Determine the [X, Y] coordinate at the center of the cell enclosing the given text.  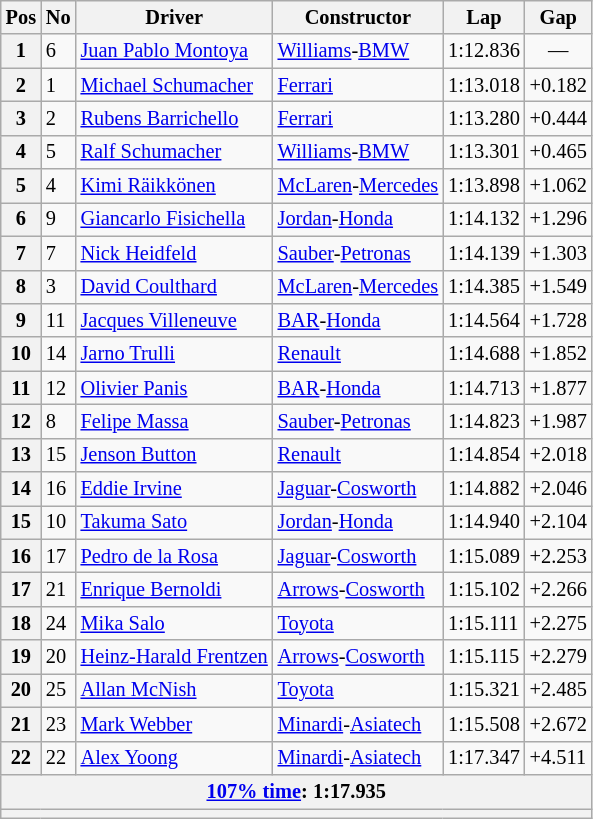
107% time: 1:17.935 [296, 791]
Jarno Trulli [174, 354]
Mark Webber [174, 724]
1:17.347 [484, 758]
1:14.882 [484, 489]
Eddie Irvine [174, 489]
Alex Yoong [174, 758]
1:14.564 [484, 320]
+1.303 [558, 253]
1:15.115 [484, 657]
+1.296 [558, 219]
+2.104 [558, 522]
Takuma Sato [174, 522]
+1.549 [558, 287]
Mika Salo [174, 623]
1:15.089 [484, 556]
Olivier Panis [174, 388]
1:15.321 [484, 690]
1:14.385 [484, 287]
1:13.301 [484, 152]
18 [21, 623]
Juan Pablo Montoya [174, 51]
23 [58, 724]
+1.987 [558, 421]
Rubens Barrichello [174, 118]
+1.852 [558, 354]
Pedro de la Rosa [174, 556]
Felipe Massa [174, 421]
+2.275 [558, 623]
+1.728 [558, 320]
Nick Heidfeld [174, 253]
+1.062 [558, 186]
+2.279 [558, 657]
No [58, 17]
+4.511 [558, 758]
+2.018 [558, 455]
Lap [484, 17]
Michael Schumacher [174, 85]
1:13.018 [484, 85]
Jenson Button [174, 455]
Ralf Schumacher [174, 152]
1:14.854 [484, 455]
+1.877 [558, 388]
1:15.102 [484, 589]
David Coulthard [174, 287]
Enrique Bernoldi [174, 589]
1:14.688 [484, 354]
Jacques Villeneuve [174, 320]
Constructor [358, 17]
1:15.508 [484, 724]
1:14.713 [484, 388]
1:13.898 [484, 186]
Driver [174, 17]
+2.672 [558, 724]
25 [58, 690]
Allan McNish [174, 690]
Gap [558, 17]
1:14.132 [484, 219]
+0.182 [558, 85]
Kimi Räikkönen [174, 186]
1:14.823 [484, 421]
13 [21, 455]
Pos [21, 17]
1:12.836 [484, 51]
1:14.940 [484, 522]
+2.046 [558, 489]
— [558, 51]
1:15.111 [484, 623]
+2.253 [558, 556]
24 [58, 623]
+0.465 [558, 152]
+0.444 [558, 118]
Giancarlo Fisichella [174, 219]
1:13.280 [484, 118]
+2.266 [558, 589]
Heinz-Harald Frentzen [174, 657]
+2.485 [558, 690]
19 [21, 657]
1:14.139 [484, 253]
